Search for the cell housing the specified text and yield its [X, Y] center coordinate. 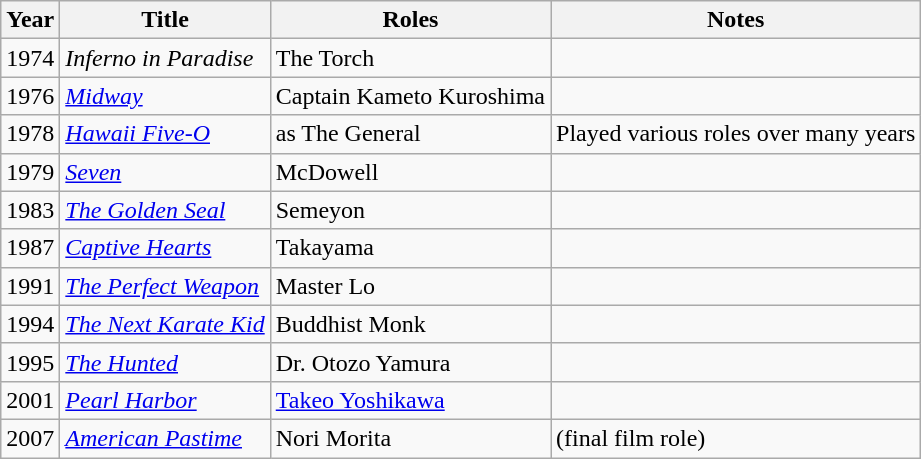
1974 [30, 58]
Takeo Yoshikawa [410, 400]
Seven [165, 172]
1991 [30, 286]
Nori Morita [410, 438]
The Perfect Weapon [165, 286]
1995 [30, 362]
The Golden Seal [165, 210]
Notes [736, 20]
1976 [30, 96]
1979 [30, 172]
(final film role) [736, 438]
Title [165, 20]
Buddhist Monk [410, 324]
Inferno in Paradise [165, 58]
The Next Karate Kid [165, 324]
Dr. Otozo Yamura [410, 362]
Master Lo [410, 286]
Roles [410, 20]
Year [30, 20]
Hawaii Five-O [165, 134]
as The General [410, 134]
The Hunted [165, 362]
McDowell [410, 172]
2007 [30, 438]
Takayama [410, 248]
Semeyon [410, 210]
1978 [30, 134]
Midway [165, 96]
1994 [30, 324]
Captive Hearts [165, 248]
American Pastime [165, 438]
Played various roles over many years [736, 134]
Captain Kameto Kuroshima [410, 96]
2001 [30, 400]
The Torch [410, 58]
1987 [30, 248]
1983 [30, 210]
Pearl Harbor [165, 400]
